Pinpoint the cell where the given text exists, returning its [X, Y] midpoint coordinate. 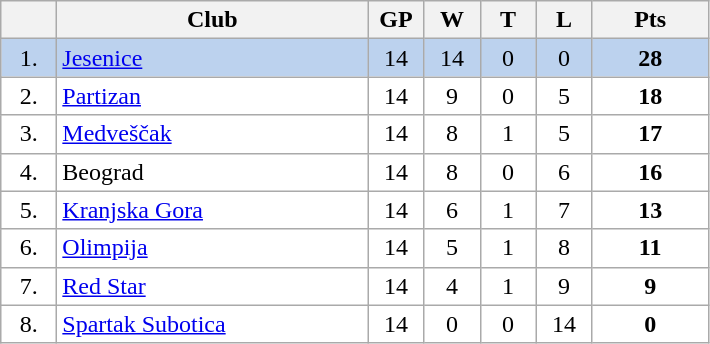
Jesenice [212, 58]
L [564, 20]
Spartak Subotica [212, 324]
4. [29, 172]
Kranjska Gora [212, 210]
Pts [650, 20]
Red Star [212, 286]
18 [650, 96]
4 [452, 286]
Medveščak [212, 134]
1. [29, 58]
8. [29, 324]
2. [29, 96]
GP [396, 20]
Club [212, 20]
7 [564, 210]
Beograd [212, 172]
3. [29, 134]
T [508, 20]
W [452, 20]
Olimpija [212, 248]
5. [29, 210]
13 [650, 210]
7. [29, 286]
16 [650, 172]
28 [650, 58]
Partizan [212, 96]
17 [650, 134]
11 [650, 248]
6. [29, 248]
